Extract the [X, Y] coordinate from the center of the cell holding the provided text.  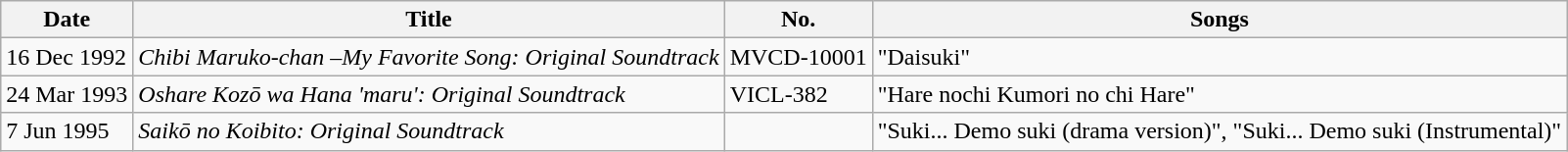
"Suki... Demo suki (drama version)", "Suki... Demo suki (Instrumental)" [1220, 131]
16 Dec 1992 [67, 57]
Date [67, 20]
VICL-382 [799, 94]
7 Jun 1995 [67, 131]
Oshare Kozō wa Hana 'maru': Original Soundtrack [429, 94]
Chibi Maruko-chan –My Favorite Song: Original Soundtrack [429, 57]
"Daisuki" [1220, 57]
"Hare nochi Kumori no chi Hare" [1220, 94]
24 Mar 1993 [67, 94]
MVCD-10001 [799, 57]
Songs [1220, 20]
Title [429, 20]
Saikō no Koibito: Original Soundtrack [429, 131]
No. [799, 20]
